Return [X, Y] of the center of cell containing provided text 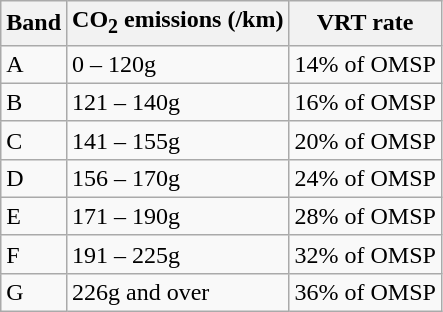
141 – 155g [178, 140]
32% of OMSP [365, 254]
191 – 225g [178, 254]
A [34, 64]
G [34, 292]
121 – 140g [178, 102]
CO2 emissions (/km) [178, 23]
B [34, 102]
C [34, 140]
0 – 120g [178, 64]
171 – 190g [178, 216]
16% of OMSP [365, 102]
D [34, 178]
28% of OMSP [365, 216]
E [34, 216]
156 – 170g [178, 178]
14% of OMSP [365, 64]
VRT rate [365, 23]
226g and over [178, 292]
F [34, 254]
20% of OMSP [365, 140]
24% of OMSP [365, 178]
36% of OMSP [365, 292]
Band [34, 23]
